Identify which cell holds the provided text, then report its [x, y] central coordinate. 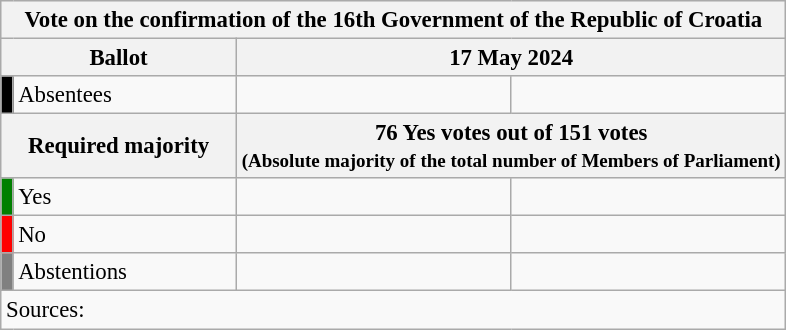
Abstentions [125, 273]
17 May 2024 [511, 58]
No [125, 235]
Vote on the confirmation of the 16th Government of the Republic of Croatia [394, 20]
Ballot [119, 58]
Yes [125, 197]
76 Yes votes out of 151 votes(Absolute majority of the total number of Members of Parliament) [511, 146]
Absentees [125, 95]
Sources: [394, 310]
Required majority [119, 146]
